From the cell containing the given text, extract its center point as (x, y) coordinate. 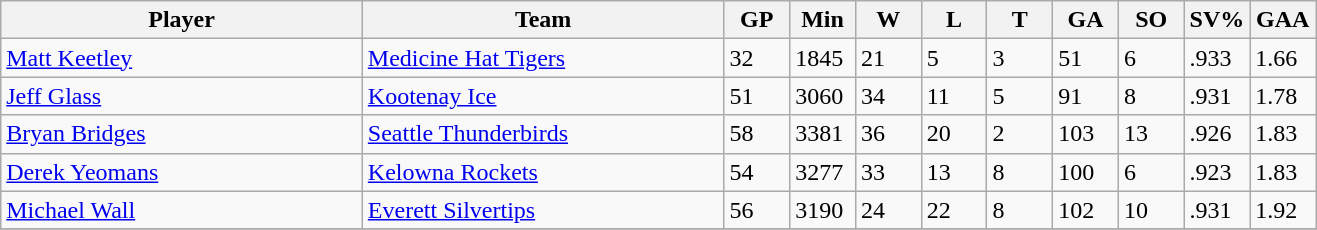
Matt Keetley (182, 58)
36 (888, 134)
10 (1151, 210)
100 (1086, 172)
102 (1086, 210)
20 (954, 134)
3381 (823, 134)
1.78 (1283, 96)
Player (182, 20)
32 (757, 58)
3060 (823, 96)
Kootenay Ice (543, 96)
Jeff Glass (182, 96)
GP (757, 20)
SV% (1217, 20)
22 (954, 210)
11 (954, 96)
3 (1020, 58)
1.66 (1283, 58)
SO (1151, 20)
Bryan Bridges (182, 134)
.926 (1217, 134)
.923 (1217, 172)
54 (757, 172)
Team (543, 20)
L (954, 20)
.933 (1217, 58)
34 (888, 96)
21 (888, 58)
3277 (823, 172)
2 (1020, 134)
GAA (1283, 20)
3190 (823, 210)
W (888, 20)
Kelowna Rockets (543, 172)
Everett Silvertips (543, 210)
56 (757, 210)
Min (823, 20)
Derek Yeomans (182, 172)
Seattle Thunderbirds (543, 134)
1.92 (1283, 210)
33 (888, 172)
GA (1086, 20)
Michael Wall (182, 210)
91 (1086, 96)
1845 (823, 58)
58 (757, 134)
103 (1086, 134)
Medicine Hat Tigers (543, 58)
T (1020, 20)
24 (888, 210)
